Determine the (x, y) coordinate at the center of the cell enclosing the given text.  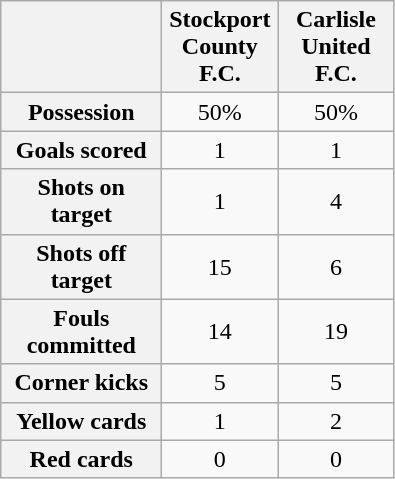
6 (336, 266)
15 (220, 266)
Goals scored (82, 150)
Fouls committed (82, 332)
19 (336, 332)
14 (220, 332)
Yellow cards (82, 421)
2 (336, 421)
Red cards (82, 459)
Corner kicks (82, 383)
Shots off target (82, 266)
Possession (82, 112)
4 (336, 202)
Shots on target (82, 202)
Carlisle United F.C. (336, 47)
Stockport County F.C. (220, 47)
